Provide the (x, y) coordinate of the cell's center where the given text is located.  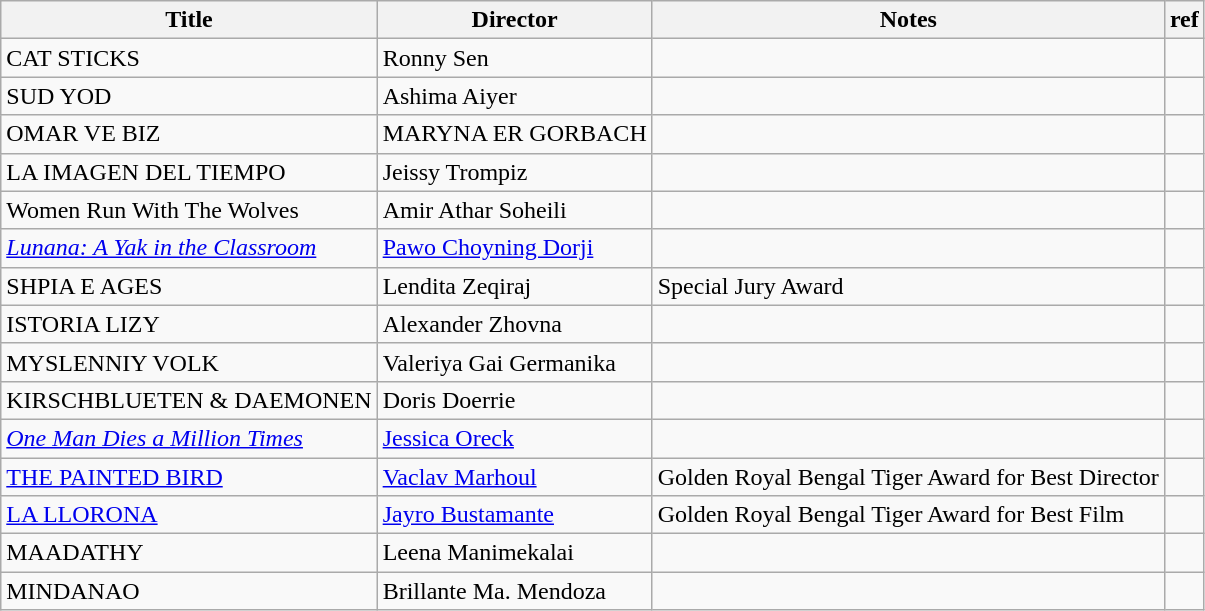
Golden Royal Bengal Tiger Award for Best Film (908, 515)
Alexander Zhovna (514, 324)
Vaclav Marhoul (514, 477)
Golden Royal Bengal Tiger Award for Best Director (908, 477)
Amir Athar Soheili (514, 210)
SUD YOD (189, 96)
Notes (908, 20)
Title (189, 20)
Lunana: A Yak in the Classroom (189, 248)
OMAR VE BIZ (189, 134)
Jayro Bustamante (514, 515)
LA LLORONA (189, 515)
Valeriya Gai Germanika (514, 362)
Jeissy Trompiz (514, 172)
KIRSCHBLUETEN & DAEMONEN (189, 400)
MARYNA ER GORBACH (514, 134)
ref (1184, 20)
MINDANAO (189, 591)
Lendita Zeqiraj (514, 286)
MYSLENNIY VOLK (189, 362)
Leena Manimekalai (514, 553)
Jessica Oreck (514, 438)
Special Jury Award (908, 286)
CAT STICKS (189, 58)
Brillante Ma. Mendoza (514, 591)
Director (514, 20)
Women Run With The Wolves (189, 210)
MAADATHY (189, 553)
LA IMAGEN DEL TIEMPO (189, 172)
ISTORIA LIZY (189, 324)
SHPIA E AGES (189, 286)
THE PAINTED BIRD (189, 477)
Ashima Aiyer (514, 96)
Doris Doerrie (514, 400)
Pawo Choyning Dorji (514, 248)
Ronny Sen (514, 58)
One Man Dies a Million Times (189, 438)
